Search for the cell housing the specified text and yield its [x, y] center coordinate. 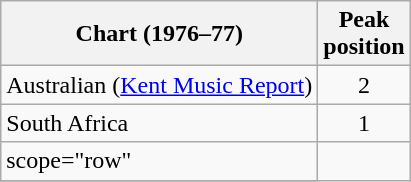
2 [364, 85]
Australian (Kent Music Report) [160, 85]
scope="row" [160, 161]
South Africa [160, 123]
Peakposition [364, 34]
Chart (1976–77) [160, 34]
1 [364, 123]
